Return [x, y] of the center of cell containing provided text 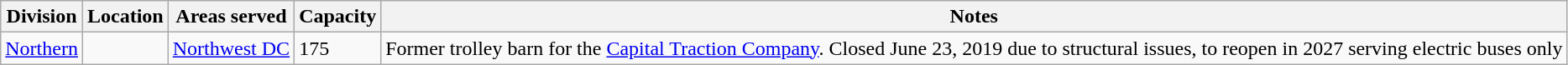
Areas served [231, 17]
Capacity [337, 17]
Location [125, 17]
Notes [974, 17]
Former trolley barn for the Capital Traction Company. Closed June 23, 2019 due to structural issues, to reopen in 2027 serving electric buses only [974, 48]
Northwest DC [231, 48]
Northern [42, 48]
Division [42, 17]
175 [337, 48]
